Find where the given text appears and provide that cell's center as (x, y) coordinate. 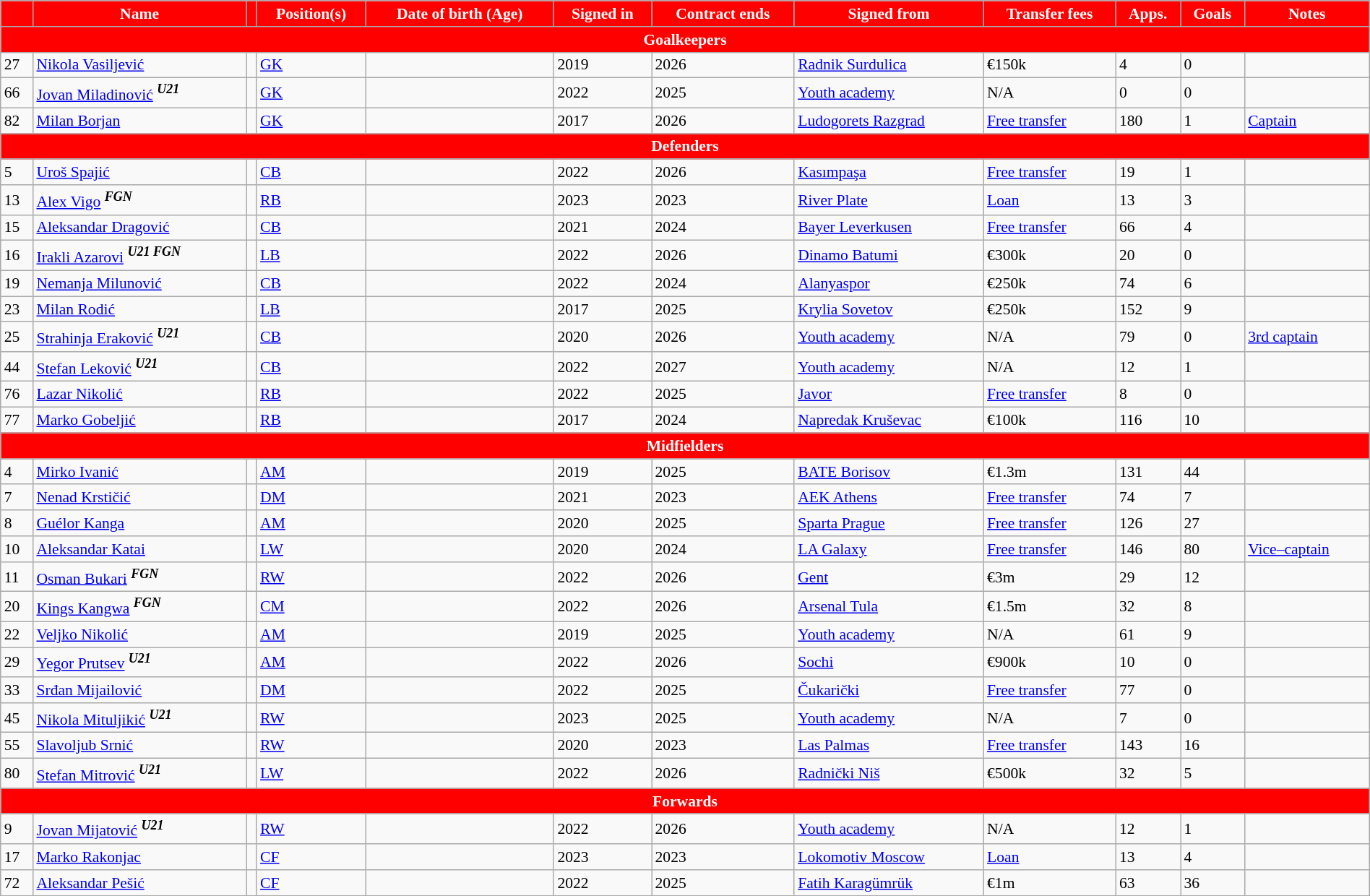
Marko Rakonjac (139, 857)
Bayer Leverkusen (889, 228)
3rd captain (1306, 337)
LA Galaxy (889, 549)
Srđan Mijailović (139, 690)
Midfielders (685, 447)
Nikola Mituljikić U21 (139, 718)
Čukarički (889, 690)
Ludogorets Razgrad (889, 121)
€150k (1049, 65)
Milan Borjan (139, 121)
Position(s) (311, 14)
Captain (1306, 121)
61 (1148, 634)
€3m (1049, 577)
Arsenal Tula (889, 607)
Irakli Azarovi U21 FGN (139, 256)
Krylia Sovetov (889, 309)
6 (1212, 283)
116 (1148, 421)
82 (17, 121)
Defenders (685, 147)
22 (17, 634)
AEK Athens (889, 498)
€900k (1049, 662)
Kings Kangwa FGN (139, 607)
Gent (889, 577)
126 (1148, 523)
Napredak Kruševac (889, 421)
Nemanja Milunović (139, 283)
Guélor Kanga (139, 523)
Signed from (889, 14)
Las Palmas (889, 746)
CM (311, 607)
€500k (1049, 773)
Forwards (685, 801)
BATE Borisov (889, 472)
3 (1212, 199)
Stefan Leković U21 (139, 367)
Milan Rodić (139, 309)
11 (17, 577)
Date of birth (Age) (460, 14)
55 (17, 746)
Radnik Surdulica (889, 65)
63 (1148, 883)
Apps. (1148, 14)
Marko Gobeljić (139, 421)
Name (139, 14)
Mirko Ivanić (139, 472)
Slavoljub Srnić (139, 746)
15 (17, 228)
Lazar Nikolić (139, 395)
23 (17, 309)
Javor (889, 395)
River Plate (889, 199)
Strahinja Eraković U21 (139, 337)
Dinamo Batumi (889, 256)
Aleksandar Pešić (139, 883)
131 (1148, 472)
Alex Vigo FGN (139, 199)
Jovan Mijatović U21 (139, 830)
146 (1148, 549)
2027 (723, 367)
Kasımpaşa (889, 173)
€1.5m (1049, 607)
Sochi (889, 662)
Alanyaspor (889, 283)
25 (17, 337)
17 (17, 857)
Aleksandar Dragović (139, 228)
Nikola Vasiljević (139, 65)
Transfer fees (1049, 14)
€100k (1049, 421)
Aleksandar Katai (139, 549)
Fatih Karagümrük (889, 883)
Yegor Prutsev U21 (139, 662)
Goals (1212, 14)
Jovan Miladinović U21 (139, 92)
Uroš Spajić (139, 173)
€1.3m (1049, 472)
Vice–captain (1306, 549)
Goalkeepers (685, 40)
45 (17, 718)
Osman Bukari FGN (139, 577)
Radnički Niš (889, 773)
152 (1148, 309)
€300k (1049, 256)
33 (17, 690)
36 (1212, 883)
Contract ends (723, 14)
180 (1148, 121)
76 (17, 395)
79 (1148, 337)
Notes (1306, 14)
Sparta Prague (889, 523)
Veljko Nikolić (139, 634)
143 (1148, 746)
Lokomotiv Moscow (889, 857)
€1m (1049, 883)
72 (17, 883)
Signed in (603, 14)
Nenad Krstičić (139, 498)
Stefan Mitrović U21 (139, 773)
